Detect which cell encompasses the target text, then output its [x, y] center coordinate. 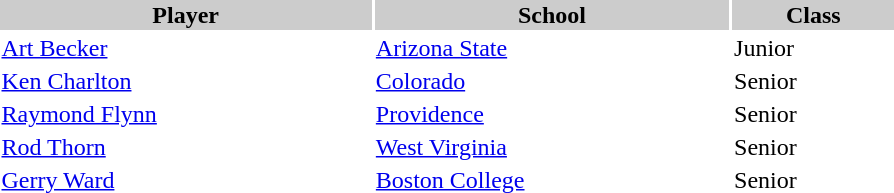
West Virginia [552, 147]
School [552, 15]
Junior [814, 48]
Raymond Flynn [186, 114]
Player [186, 15]
Rod Thorn [186, 147]
Providence [552, 114]
Colorado [552, 81]
Art Becker [186, 48]
Class [814, 15]
Arizona State [552, 48]
Ken Charlton [186, 81]
